From the cell containing the given text, extract its center point as (X, Y) coordinate. 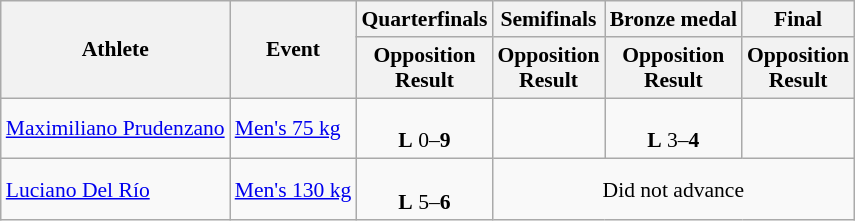
Semifinals (548, 19)
Men's 75 kg (294, 128)
Luciano Del Río (116, 190)
L 0–9 (424, 128)
Quarterfinals (424, 19)
Athlete (116, 50)
L 3–4 (674, 128)
L 5–6 (424, 190)
Did not advance (673, 190)
Bronze medal (674, 19)
Maximiliano Prudenzano (116, 128)
Men's 130 kg (294, 190)
Event (294, 50)
Final (798, 19)
